Return [X, Y] of the center of cell containing provided text 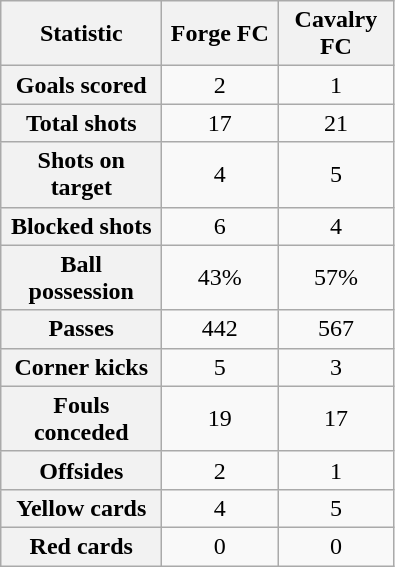
567 [336, 329]
Statistic [82, 34]
Total shots [82, 123]
Blocked shots [82, 226]
Cavalry FC [336, 34]
Ball possession [82, 278]
Offsides [82, 470]
Red cards [82, 546]
6 [220, 226]
3 [336, 367]
442 [220, 329]
21 [336, 123]
Fouls conceded [82, 418]
57% [336, 278]
Goals scored [82, 85]
Passes [82, 329]
Forge FC [220, 34]
Yellow cards [82, 508]
Shots on target [82, 174]
Corner kicks [82, 367]
43% [220, 278]
19 [220, 418]
